Output the [X, Y] coordinate of the center of the cell containing the given text.  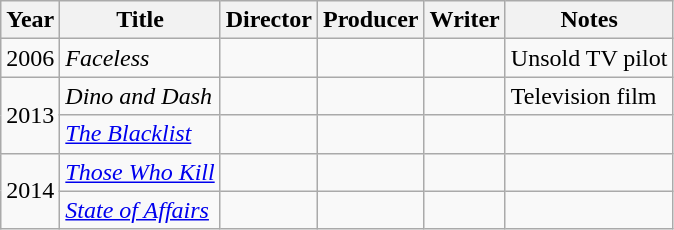
Television film [589, 96]
Director [268, 20]
Those Who Kill [140, 172]
2013 [30, 115]
2006 [30, 58]
Title [140, 20]
The Blacklist [140, 134]
Faceless [140, 58]
Producer [370, 20]
State of Affairs [140, 210]
Dino and Dash [140, 96]
Unsold TV pilot [589, 58]
Writer [464, 20]
2014 [30, 191]
Year [30, 20]
Notes [589, 20]
